Provide the [x, y] coordinate of the cell's center where the given text is located.  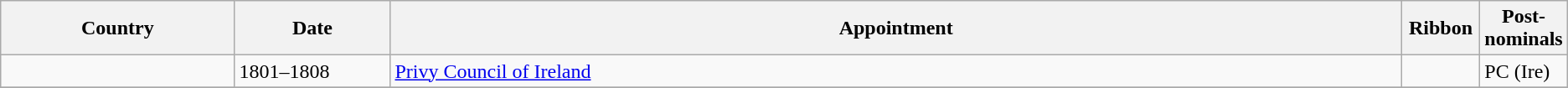
1801–1808 [312, 71]
Privy Council of Ireland [896, 71]
Country [117, 28]
PC (Ire) [1524, 71]
Date [312, 28]
Post-nominals [1524, 28]
Appointment [896, 28]
Ribbon [1441, 28]
